Detect which cell encompasses the target text, then output its [X, Y] center coordinate. 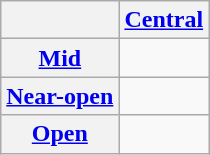
Central [164, 20]
Mid [60, 58]
Open [60, 134]
Near-open [60, 96]
